Identify which cell holds the provided text, then report its [x, y] central coordinate. 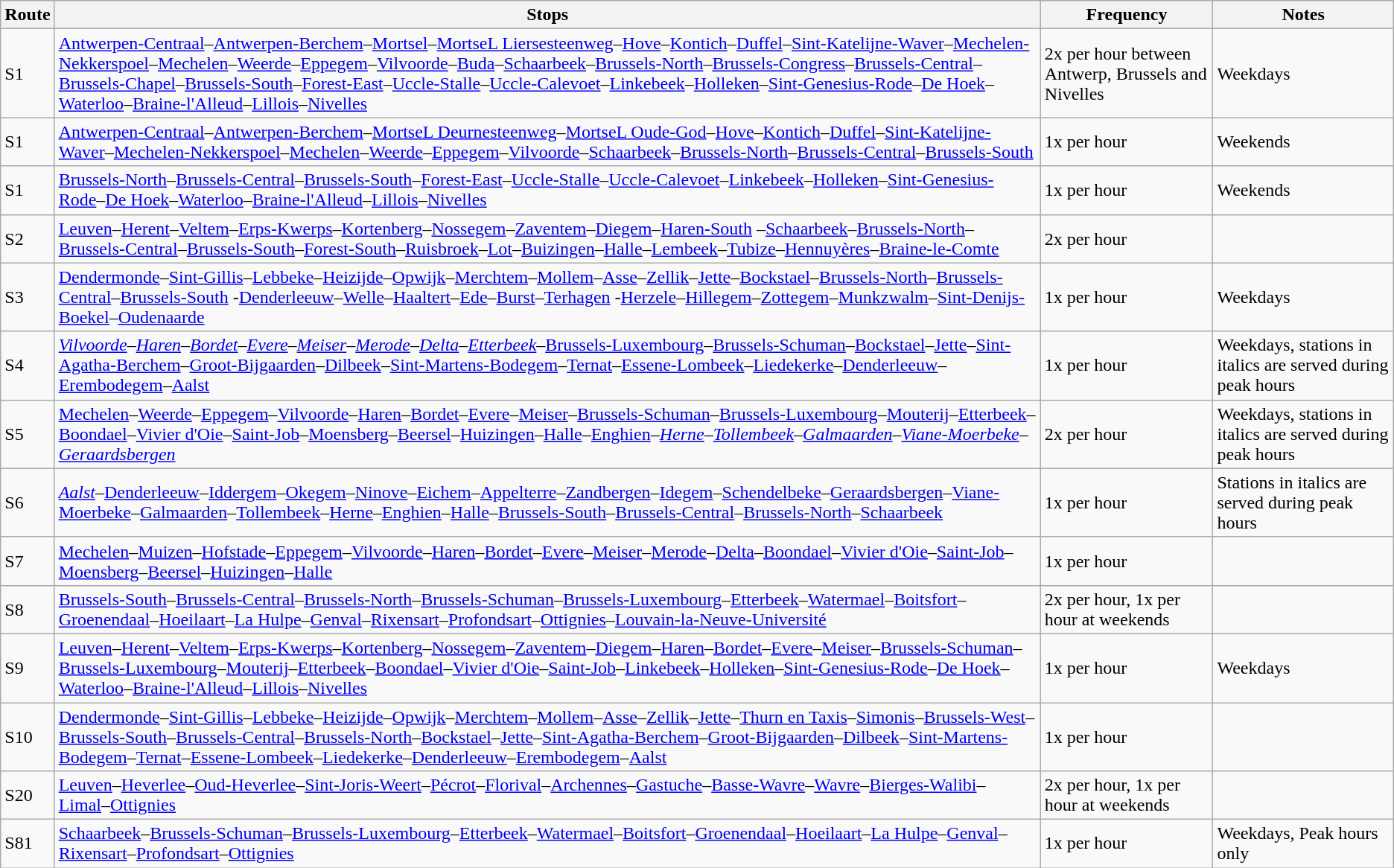
S20 [28, 795]
Mechelen–Muizen–Hofstade–Eppegem–Vilvoorde–Haren–Bordet–Evere–Meiser–Merode–Delta–Boondael–Vivier d'Oie–Saint-Job–Moensberg–Beersel–Huizingen–Halle [547, 561]
Stations in italics are served during peak hours [1303, 502]
S8 [28, 609]
S7 [28, 561]
Weekdays, Peak hours only [1303, 844]
S6 [28, 502]
Schaarbeek–Brussels-Schuman–Brussels-Luxembourg–Etterbeek–Watermael–Boitsfort–Groenendaal–Hoeilaart–La Hulpe–Genval–Rixensart–Profondsart–Ottignies [547, 844]
Notes [1303, 15]
S4 [28, 366]
S2 [28, 238]
Frequency [1127, 15]
Leuven–Heverlee–Oud-Heverlee–Sint-Joris-Weert–Pécrot–Florival–Archennes–Gastuche–Basse-Wavre–Wavre–Bierges-Walibi–Limal–Ottignies [547, 795]
Route [28, 15]
2x per hour between Antwerp, Brussels and Nivelles [1127, 73]
S5 [28, 434]
S81 [28, 844]
S9 [28, 668]
S3 [28, 297]
Stops [547, 15]
S10 [28, 737]
